Detect which cell encompasses the target text, then output its [X, Y] center coordinate. 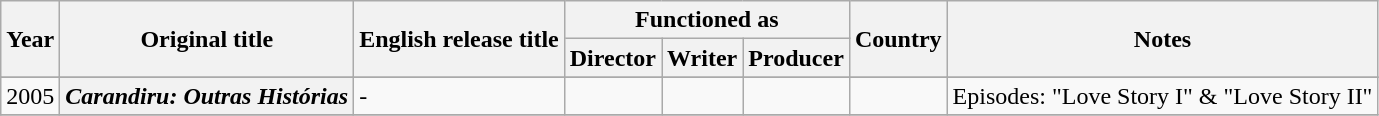
English release title [460, 39]
Episodes: "Love Story I" & "Love Story II" [1162, 96]
Functioned as [706, 20]
Producer [796, 58]
Year [30, 39]
Country [898, 39]
Original title [207, 39]
Writer [702, 58]
- [460, 96]
Notes [1162, 39]
2005 [30, 96]
Director [612, 58]
Carandiru: Outras Histórias [207, 96]
